Return the (X, Y) coordinate for the center point of the cell that contains the specified text.  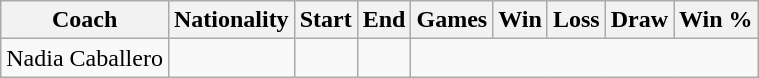
Games (452, 20)
Win % (716, 20)
Win (520, 20)
Nadia Caballero (85, 58)
Nationality (231, 20)
Start (326, 20)
End (384, 20)
Coach (85, 20)
Draw (639, 20)
Loss (576, 20)
